Search for the cell housing the specified text and yield its (X, Y) center coordinate. 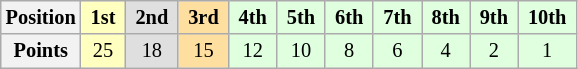
4th (253, 17)
8 (349, 51)
3rd (203, 17)
12 (253, 51)
8th (446, 17)
10th (547, 17)
10 (301, 51)
7th (397, 17)
6 (397, 51)
2nd (152, 17)
2 (494, 51)
4 (446, 51)
Points (41, 51)
6th (349, 17)
9th (494, 17)
5th (301, 17)
1 (547, 51)
1st (104, 17)
18 (152, 51)
15 (203, 51)
25 (104, 51)
Position (41, 17)
